Determine the (x, y) coordinate at the center of the cell enclosing the given text.  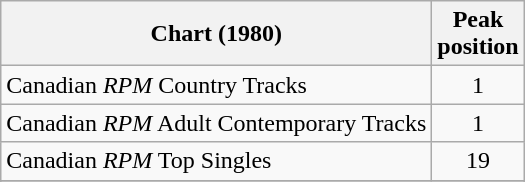
Chart (1980) (216, 34)
19 (478, 161)
Canadian RPM Country Tracks (216, 85)
Canadian RPM Top Singles (216, 161)
Peakposition (478, 34)
Canadian RPM Adult Contemporary Tracks (216, 123)
